Determine the [X, Y] coordinate at the center of the cell enclosing the given text.  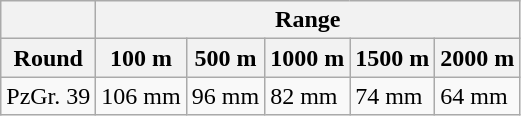
1000 m [308, 58]
1500 m [392, 58]
100 m [141, 58]
2000 m [478, 58]
82 mm [308, 96]
96 mm [225, 96]
Range [308, 20]
PzGr. 39 [48, 96]
64 mm [478, 96]
106 mm [141, 96]
74 mm [392, 96]
500 m [225, 58]
Round [48, 58]
